Scan for the cell matching the given text and deliver its (X, Y) coordinate at center. 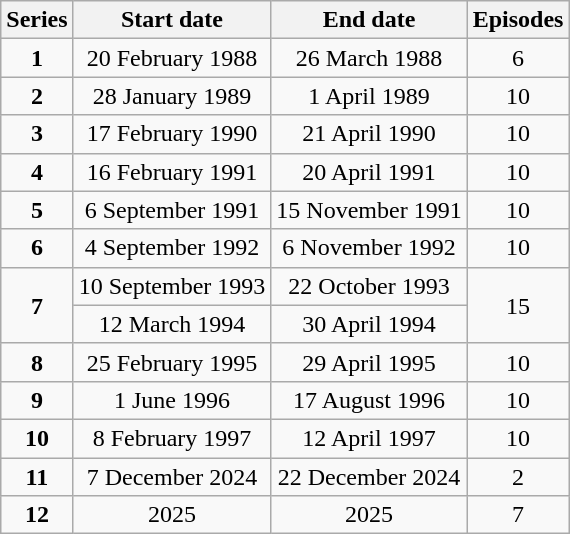
15 November 1991 (369, 210)
16 February 1991 (172, 172)
12 April 1997 (369, 438)
22 December 2024 (369, 477)
Start date (172, 20)
4 September 1992 (172, 248)
26 March 1988 (369, 58)
1 (37, 58)
8 (37, 362)
1 June 1996 (172, 400)
28 January 1989 (172, 96)
12 March 1994 (172, 324)
1 April 1989 (369, 96)
17 February 1990 (172, 134)
25 February 1995 (172, 362)
5 (37, 210)
21 April 1990 (369, 134)
Episodes (518, 20)
12 (37, 515)
11 (37, 477)
17 August 1996 (369, 400)
4 (37, 172)
10 September 1993 (172, 286)
30 April 1994 (369, 324)
20 April 1991 (369, 172)
15 (518, 305)
20 February 1988 (172, 58)
6 September 1991 (172, 210)
End date (369, 20)
29 April 1995 (369, 362)
9 (37, 400)
6 November 1992 (369, 248)
Series (37, 20)
8 February 1997 (172, 438)
22 October 1993 (369, 286)
3 (37, 134)
7 December 2024 (172, 477)
